Output the (X, Y) coordinate of the center of the cell containing the given text.  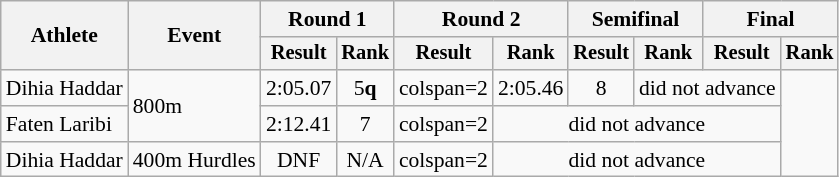
Athlete (64, 36)
Round 2 (482, 19)
Dihia Haddar (64, 88)
5q (365, 88)
Faten Laribi (64, 124)
800m (194, 106)
2:12.41 (298, 124)
Semifinal (635, 19)
Final (771, 19)
8 (601, 88)
2:05.46 (530, 88)
2:05.07 (298, 88)
Event (194, 36)
7 (365, 124)
Round 1 (328, 19)
